Return the (x, y) coordinate for the center point of the cell that contains the specified text.  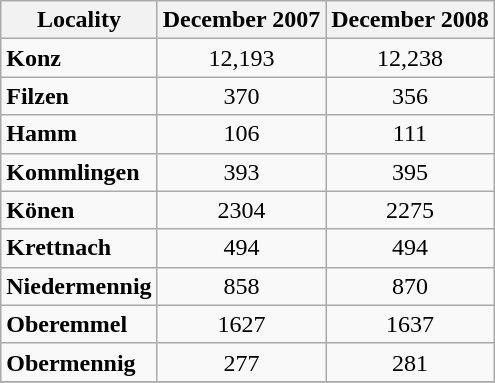
356 (410, 96)
393 (242, 172)
Filzen (79, 96)
370 (242, 96)
Obermennig (79, 362)
December 2008 (410, 20)
Hamm (79, 134)
December 2007 (242, 20)
1627 (242, 324)
858 (242, 286)
12,238 (410, 58)
Kommlingen (79, 172)
Könen (79, 210)
Oberemmel (79, 324)
Locality (79, 20)
Niedermennig (79, 286)
281 (410, 362)
106 (242, 134)
395 (410, 172)
1637 (410, 324)
111 (410, 134)
12,193 (242, 58)
Krettnach (79, 248)
Konz (79, 58)
2304 (242, 210)
2275 (410, 210)
277 (242, 362)
870 (410, 286)
